Output the [X, Y] coordinate of the center of the cell containing the given text.  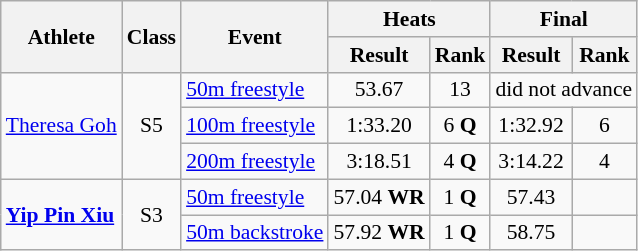
57.43 [530, 197]
Theresa Goh [62, 126]
13 [460, 90]
100m freestyle [254, 126]
3:14.22 [530, 162]
1:32.92 [530, 126]
200m freestyle [254, 162]
Heats [409, 19]
6 [604, 126]
S5 [152, 126]
Yip Pin Xiu [62, 214]
53.67 [378, 90]
4 Q [460, 162]
Event [254, 36]
50m backstroke [254, 233]
4 [604, 162]
57.04 WR [378, 197]
Final [564, 19]
Athlete [62, 36]
6 Q [460, 126]
1:33.20 [378, 126]
57.92 WR [378, 233]
Class [152, 36]
3:18.51 [378, 162]
S3 [152, 214]
did not advance [564, 90]
58.75 [530, 233]
